From the cell containing the given text, extract its center point as (x, y) coordinate. 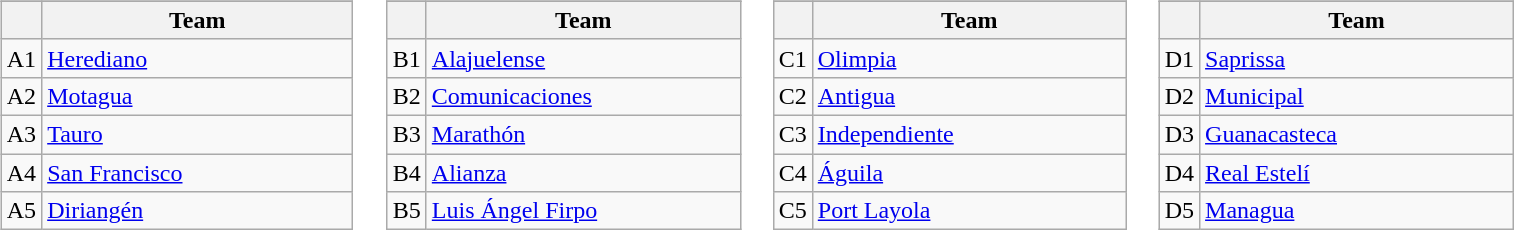
Marathón (583, 134)
B2 (406, 96)
Alajuelense (583, 58)
B5 (406, 211)
Comunicaciones (583, 96)
A4 (21, 173)
B1 (406, 58)
C2 (792, 96)
D1 (1179, 58)
D3 (1179, 134)
Motagua (198, 96)
D4 (1179, 173)
C4 (792, 173)
San Francisco (198, 173)
C3 (792, 134)
Antigua (969, 96)
D2 (1179, 96)
B3 (406, 134)
A5 (21, 211)
A3 (21, 134)
Municipal (1357, 96)
Real Estelí (1357, 173)
C5 (792, 211)
Diriangén (198, 211)
Independiente (969, 134)
C1 (792, 58)
Managua (1357, 211)
Alianza (583, 173)
D5 (1179, 211)
Tauro (198, 134)
Saprissa (1357, 58)
Herediano (198, 58)
A2 (21, 96)
Guanacasteca (1357, 134)
A1 (21, 58)
Port Layola (969, 211)
Luis Ángel Firpo (583, 211)
Águila (969, 173)
Olimpia (969, 58)
B4 (406, 173)
